Return [X, Y] of the center of cell containing provided text 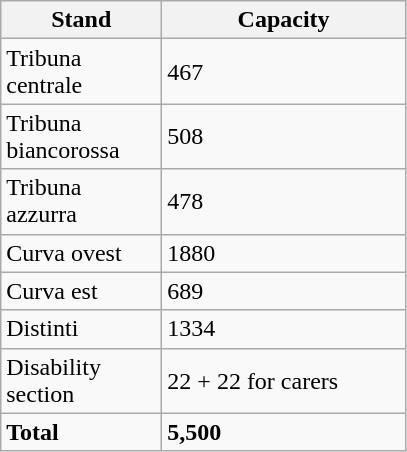
Tribuna centrale [82, 72]
508 [284, 136]
Capacity [284, 20]
Stand [82, 20]
Tribuna azzurra [82, 202]
467 [284, 72]
Tribuna biancorossa [82, 136]
Total [82, 432]
Curva est [82, 291]
5,500 [284, 432]
478 [284, 202]
22 + 22 for carers [284, 380]
1880 [284, 253]
1334 [284, 329]
Disability section [82, 380]
Distinti [82, 329]
689 [284, 291]
Curva ovest [82, 253]
